Identify which cell holds the provided text, then report its (x, y) central coordinate. 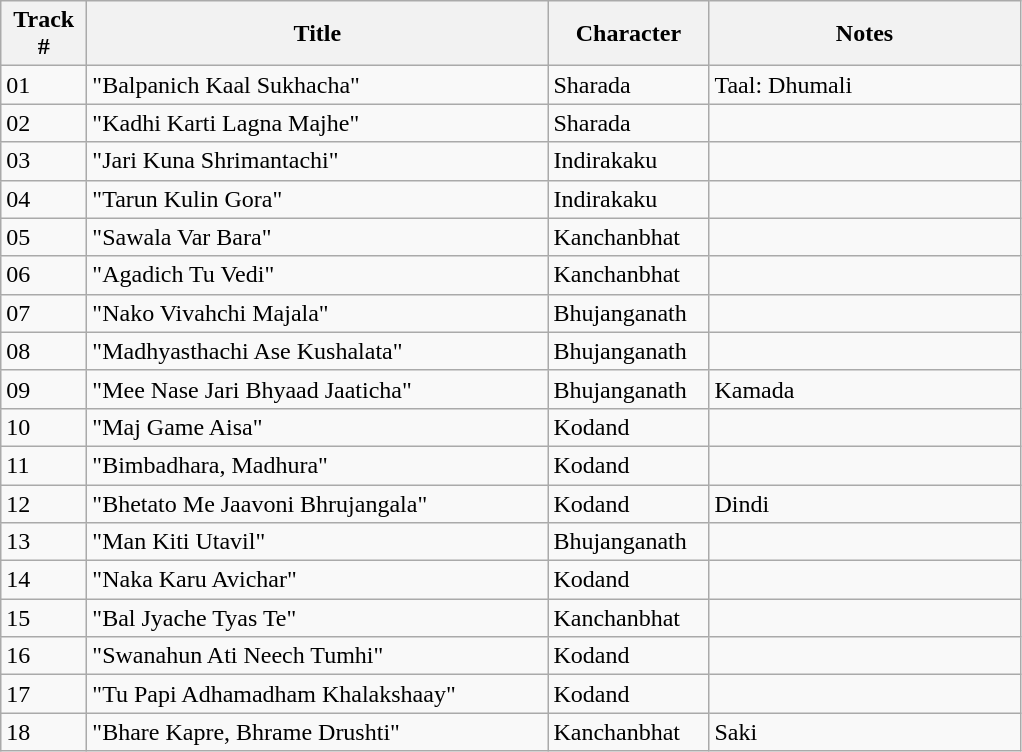
"Bimbadhara, Madhura" (318, 465)
Saki (864, 732)
02 (44, 123)
"Jari Kuna Shrimantachi" (318, 161)
09 (44, 389)
11 (44, 465)
"Tarun Kulin Gora" (318, 199)
"Tu Papi Adhamadham Khalakshaay" (318, 694)
"Mee Nase Jari Bhyaad Jaaticha" (318, 389)
"Nako Vivahchi Majala" (318, 313)
Notes (864, 34)
Title (318, 34)
"Bhetato Me Jaavoni Bhrujangala" (318, 503)
"Naka Karu Avichar" (318, 580)
Character (628, 34)
"Agadich Tu Vedi" (318, 275)
10 (44, 427)
Dindi (864, 503)
"Maj Game Aisa" (318, 427)
16 (44, 656)
"Balpanich Kaal Sukhacha" (318, 85)
"Bal Jyache Tyas Te" (318, 618)
"Madhyasthachi Ase Kushalata" (318, 351)
13 (44, 542)
"Sawala Var Bara" (318, 237)
Taal: Dhumali (864, 85)
03 (44, 161)
"Bhare Kapre, Bhrame Drushti" (318, 732)
Track # (44, 34)
"Kadhi Karti Lagna Majhe" (318, 123)
08 (44, 351)
18 (44, 732)
17 (44, 694)
14 (44, 580)
01 (44, 85)
15 (44, 618)
06 (44, 275)
05 (44, 237)
Kamada (864, 389)
"Swanahun Ati Neech Tumhi" (318, 656)
12 (44, 503)
"Man Kiti Utavil" (318, 542)
04 (44, 199)
07 (44, 313)
